Return the (X, Y) coordinate for the center point of the cell that contains the specified text.  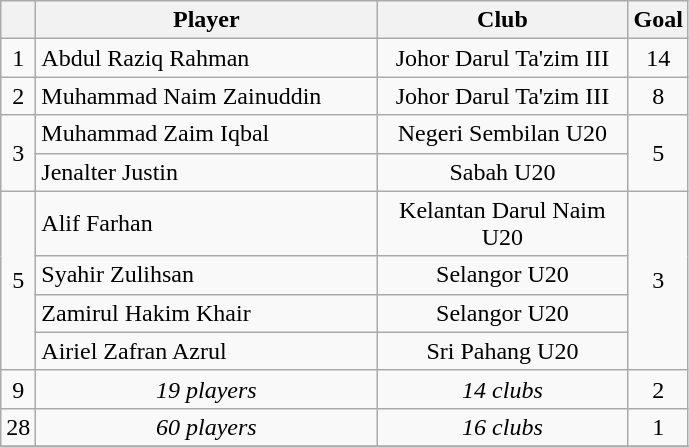
Muhammad Naim Zainuddin (206, 96)
Alif Farhan (206, 224)
Muhammad Zaim Iqbal (206, 134)
28 (18, 427)
Jenalter Justin (206, 172)
Goal (658, 20)
Negeri Sembilan U20 (502, 134)
Sabah U20 (502, 172)
Abdul Raziq Rahman (206, 58)
8 (658, 96)
9 (18, 389)
Player (206, 20)
19 players (206, 389)
60 players (206, 427)
Club (502, 20)
Airiel Zafran Azrul (206, 351)
14 clubs (502, 389)
Zamirul Hakim Khair (206, 313)
16 clubs (502, 427)
Syahir Zulihsan (206, 275)
14 (658, 58)
Kelantan Darul Naim U20 (502, 224)
Sri Pahang U20 (502, 351)
